Scan for the cell matching the given text and deliver its (x, y) coordinate at center. 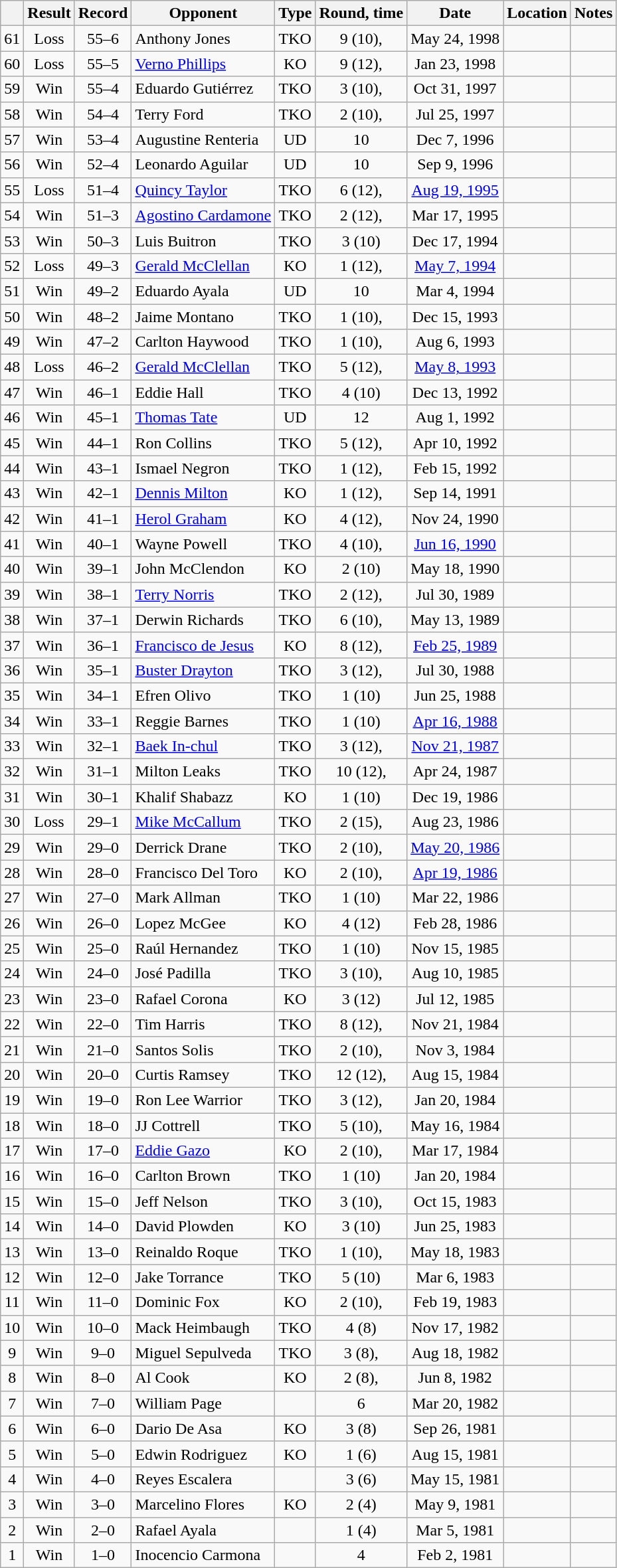
3 (8) (361, 1429)
Leonardo Aguilar (203, 165)
2 (12, 1529)
27 (12, 898)
36 (12, 670)
35–1 (103, 670)
Location (537, 13)
41–1 (103, 519)
61 (12, 39)
Reggie Barnes (203, 721)
Inocencio Carmona (203, 1555)
Khalif Shabazz (203, 797)
May 18, 1983 (456, 1252)
Mar 22, 1986 (456, 898)
32–1 (103, 746)
1 (6) (361, 1454)
41 (12, 544)
Mar 17, 1995 (456, 215)
Round, time (361, 13)
59 (12, 89)
5 (10) (361, 1277)
6 (10), (361, 620)
May 20, 1986 (456, 847)
4 (12) (361, 923)
55–4 (103, 89)
22 (12, 1024)
47–2 (103, 342)
23–0 (103, 999)
13 (12, 1252)
55 (12, 190)
John McClendon (203, 569)
18 (12, 1126)
37 (12, 645)
Thomas Tate (203, 418)
18–0 (103, 1126)
2 (15), (361, 822)
33–1 (103, 721)
Wayne Powell (203, 544)
40 (12, 569)
27–0 (103, 898)
Aug 15, 1981 (456, 1454)
29 (12, 847)
44 (12, 468)
May 15, 1981 (456, 1479)
11–0 (103, 1302)
Jan 23, 1998 (456, 64)
Augustine Renteria (203, 139)
50–3 (103, 240)
51–4 (103, 190)
Nov 17, 1982 (456, 1328)
25–0 (103, 948)
Mar 6, 1983 (456, 1277)
Santos Solis (203, 1049)
Rafael Ayala (203, 1529)
7–0 (103, 1403)
38 (12, 620)
3–0 (103, 1504)
Curtis Ramsey (203, 1075)
46 (12, 418)
47 (12, 392)
Dec 17, 1994 (456, 240)
2 (4) (361, 1504)
8–0 (103, 1378)
48–2 (103, 317)
20 (12, 1075)
34–1 (103, 695)
Apr 24, 1987 (456, 772)
21 (12, 1049)
Tim Harris (203, 1024)
48 (12, 367)
Sep 26, 1981 (456, 1429)
16–0 (103, 1176)
3 (12) (361, 999)
Jul 30, 1988 (456, 670)
9 (12), (361, 64)
José Padilla (203, 974)
Result (49, 13)
Record (103, 13)
May 16, 1984 (456, 1126)
45–1 (103, 418)
10 (12), (361, 772)
Apr 16, 1988 (456, 721)
Baek In-chul (203, 746)
11 (12, 1302)
46–2 (103, 367)
43 (12, 493)
33 (12, 746)
Dec 13, 1992 (456, 392)
Agostino Cardamone (203, 215)
30–1 (103, 797)
37–1 (103, 620)
Aug 18, 1982 (456, 1353)
Nov 21, 1984 (456, 1024)
2 (8), (361, 1378)
51 (12, 291)
Buster Drayton (203, 670)
Luis Buitron (203, 240)
Aug 19, 1995 (456, 190)
15 (12, 1201)
Oct 31, 1997 (456, 89)
Marcelino Flores (203, 1504)
Terry Norris (203, 594)
Milton Leaks (203, 772)
7 (12, 1403)
29–0 (103, 847)
Nov 21, 1987 (456, 746)
6 (12), (361, 190)
24–0 (103, 974)
Edwin Rodriguez (203, 1454)
12–0 (103, 1277)
Aug 10, 1985 (456, 974)
Miguel Sepulveda (203, 1353)
4 (10), (361, 544)
49–2 (103, 291)
3 (8), (361, 1353)
Reinaldo Roque (203, 1252)
Jake Torrance (203, 1277)
4 (10) (361, 392)
15–0 (103, 1201)
Jul 30, 1989 (456, 594)
Apr 10, 1992 (456, 443)
19–0 (103, 1100)
49 (12, 342)
19 (12, 1100)
May 7, 1994 (456, 266)
Rafael Corona (203, 999)
Ismael Negron (203, 468)
Raúl Hernandez (203, 948)
9 (10), (361, 39)
2–0 (103, 1529)
3 (12, 1504)
2 (10) (361, 569)
17 (12, 1151)
Jun 25, 1983 (456, 1227)
Jul 12, 1985 (456, 999)
May 24, 1998 (456, 39)
Feb 2, 1981 (456, 1555)
54–4 (103, 114)
Notes (593, 13)
Sep 14, 1991 (456, 493)
5 (12, 1454)
56 (12, 165)
55–6 (103, 39)
Opponent (203, 13)
52–4 (103, 165)
Quincy Taylor (203, 190)
Oct 15, 1983 (456, 1201)
Nov 24, 1990 (456, 519)
46–1 (103, 392)
28 (12, 873)
Dominic Fox (203, 1302)
4 (8) (361, 1328)
Nov 15, 1985 (456, 948)
Ron Lee Warrior (203, 1100)
40–1 (103, 544)
Jeff Nelson (203, 1201)
49–3 (103, 266)
55–5 (103, 64)
29–1 (103, 822)
May 13, 1989 (456, 620)
Efren Olivo (203, 695)
May 8, 1993 (456, 367)
Nov 3, 1984 (456, 1049)
Mar 17, 1984 (456, 1151)
31 (12, 797)
Mike McCallum (203, 822)
51–3 (103, 215)
1–0 (103, 1555)
25 (12, 948)
Lopez McGee (203, 923)
Dec 19, 1986 (456, 797)
24 (12, 974)
14 (12, 1227)
May 18, 1990 (456, 569)
58 (12, 114)
Terry Ford (203, 114)
Aug 6, 1993 (456, 342)
Feb 25, 1989 (456, 645)
14–0 (103, 1227)
39–1 (103, 569)
44–1 (103, 443)
Verno Phillips (203, 64)
34 (12, 721)
21–0 (103, 1049)
52 (12, 266)
Dec 7, 1996 (456, 139)
35 (12, 695)
Al Cook (203, 1378)
William Page (203, 1403)
JJ Cottrell (203, 1126)
45 (12, 443)
6–0 (103, 1429)
1 (4) (361, 1529)
38–1 (103, 594)
5–0 (103, 1454)
Type (295, 13)
28–0 (103, 873)
Eddie Hall (203, 392)
10–0 (103, 1328)
1 (12, 1555)
Mar 4, 1994 (456, 291)
Dario De Asa (203, 1429)
31–1 (103, 772)
Eddie Gazo (203, 1151)
20–0 (103, 1075)
Carlton Haywood (203, 342)
23 (12, 999)
12 (12), (361, 1075)
36–1 (103, 645)
Jun 16, 1990 (456, 544)
26 (12, 923)
Mar 5, 1981 (456, 1529)
Eduardo Ayala (203, 291)
9 (12, 1353)
Derwin Richards (203, 620)
30 (12, 822)
Aug 1, 1992 (456, 418)
Reyes Escalera (203, 1479)
Mark Allman (203, 898)
43–1 (103, 468)
53 (12, 240)
Ron Collins (203, 443)
17–0 (103, 1151)
Eduardo Gutiérrez (203, 89)
Date (456, 13)
57 (12, 139)
53–4 (103, 139)
9–0 (103, 1353)
42 (12, 519)
13–0 (103, 1252)
Derrick Drane (203, 847)
Jun 25, 1988 (456, 695)
54 (12, 215)
5 (10), (361, 1126)
Feb 15, 1992 (456, 468)
3 (6) (361, 1479)
May 9, 1981 (456, 1504)
Anthony Jones (203, 39)
Francisco Del Toro (203, 873)
4 (12), (361, 519)
Aug 15, 1984 (456, 1075)
Feb 28, 1986 (456, 923)
42–1 (103, 493)
Apr 19, 1986 (456, 873)
Aug 23, 1986 (456, 822)
22–0 (103, 1024)
Carlton Brown (203, 1176)
26–0 (103, 923)
Sep 9, 1996 (456, 165)
60 (12, 64)
32 (12, 772)
50 (12, 317)
Dec 15, 1993 (456, 317)
David Plowden (203, 1227)
Mack Heimbaugh (203, 1328)
4–0 (103, 1479)
16 (12, 1176)
Jaime Montano (203, 317)
Herol Graham (203, 519)
Feb 19, 1983 (456, 1302)
Jun 8, 1982 (456, 1378)
Francisco de Jesus (203, 645)
39 (12, 594)
Mar 20, 1982 (456, 1403)
Jul 25, 1997 (456, 114)
Dennis Milton (203, 493)
8 (12, 1378)
